Search for the cell housing the specified text and yield its [x, y] center coordinate. 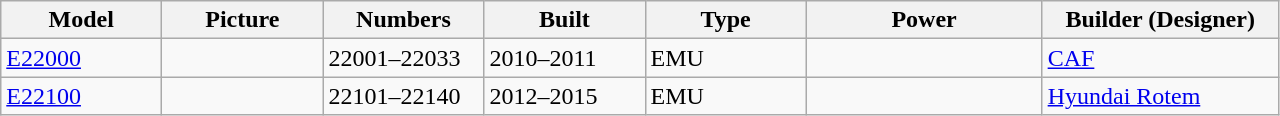
Model [82, 20]
Power [924, 20]
Hyundai Rotem [1160, 96]
CAF [1160, 58]
E22000 [82, 58]
2010–2011 [564, 58]
2012–2015 [564, 96]
Picture [242, 20]
Built [564, 20]
22001–22033 [404, 58]
Numbers [404, 20]
Builder (Designer) [1160, 20]
Type [726, 20]
E22100 [82, 96]
22101–22140 [404, 96]
